Search for the cell housing the specified text and yield its [x, y] center coordinate. 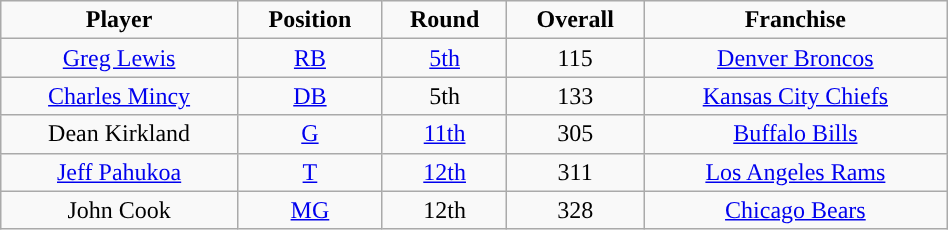
Chicago Bears [796, 210]
T [310, 172]
Buffalo Bills [796, 134]
Overall [576, 20]
311 [576, 172]
Franchise [796, 20]
133 [576, 96]
Kansas City Chiefs [796, 96]
Position [310, 20]
John Cook [120, 210]
Denver Broncos [796, 58]
11th [444, 134]
Round [444, 20]
115 [576, 58]
Player [120, 20]
DB [310, 96]
MG [310, 210]
Greg Lewis [120, 58]
328 [576, 210]
Charles Mincy [120, 96]
RB [310, 58]
G [310, 134]
305 [576, 134]
Dean Kirkland [120, 134]
Los Angeles Rams [796, 172]
Jeff Pahukoa [120, 172]
